Provide the (x, y) coordinate of the cell's center where the given text is located.  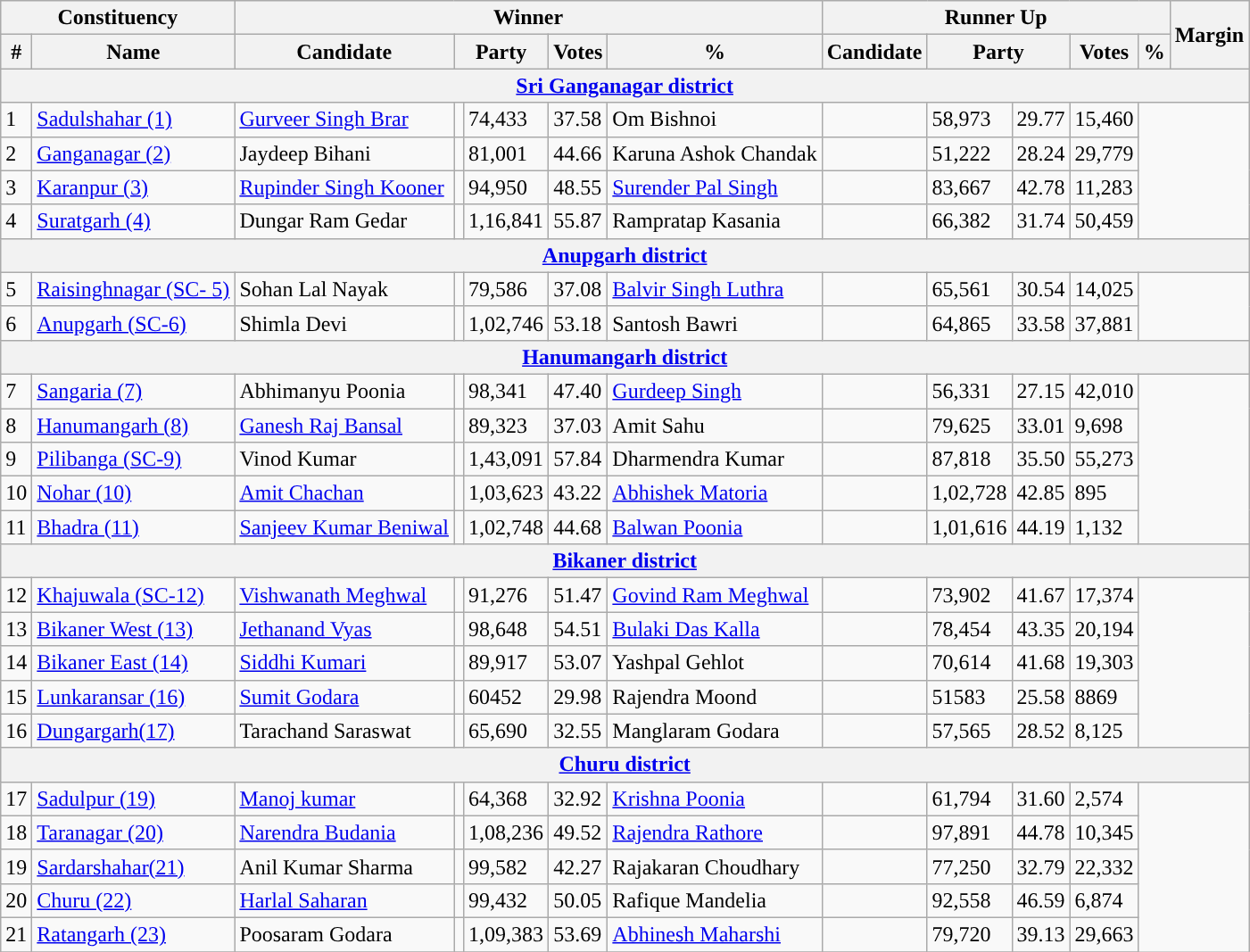
6 (16, 323)
Rajakaran Choudhary (715, 866)
Churu district (625, 765)
Runner Up (996, 18)
Vinod Kumar (344, 459)
8,125 (1105, 731)
16 (16, 731)
12 (16, 595)
43.22 (578, 493)
Poosaram Godara (344, 934)
Ganesh Raj Bansal (344, 426)
Khajuwala (SC-12) (134, 595)
10 (16, 493)
51,222 (969, 153)
79,720 (969, 934)
Vishwanath Meghwal (344, 595)
99,582 (507, 866)
29.77 (1040, 120)
73,902 (969, 595)
Sadulshahar (1) (134, 120)
64,368 (507, 799)
42,010 (1105, 391)
31.74 (1040, 221)
60452 (507, 697)
Winner (528, 18)
47.40 (578, 391)
1,43,091 (507, 459)
41.68 (1040, 663)
Rupinder Singh Kooner (344, 187)
Taranagar (20) (134, 832)
29.98 (578, 697)
895 (1105, 493)
8869 (1105, 697)
Constituency (118, 18)
55.87 (578, 221)
19,303 (1105, 663)
30.54 (1040, 289)
46.59 (1040, 900)
Bikaner West (13) (134, 629)
Shimla Devi (344, 323)
70,614 (969, 663)
# (16, 52)
42.27 (578, 866)
Anupgarh district (625, 255)
Dungargarh(17) (134, 731)
Karuna Ashok Chandak (715, 153)
14,025 (1105, 289)
1,08,236 (507, 832)
15 (16, 697)
Karanpur (3) (134, 187)
74,433 (507, 120)
Sanjeev Kumar Beniwal (344, 527)
1,02,746 (507, 323)
48.55 (578, 187)
7 (16, 391)
Anil Kumar Sharma (344, 866)
Abhishek Matoria (715, 493)
Pilibanga (SC-9) (134, 459)
9 (16, 459)
Gurdeep Singh (715, 391)
21 (16, 934)
Hanumangarh district (625, 357)
Raisinghnagar (SC- 5) (134, 289)
Jaydeep Bihani (344, 153)
Hanumangarh (8) (134, 426)
92,558 (969, 900)
Churu (22) (134, 900)
15,460 (1105, 120)
Nohar (10) (134, 493)
11 (16, 527)
98,341 (507, 391)
Margin (1209, 35)
2 (16, 153)
91,276 (507, 595)
53.07 (578, 663)
37.08 (578, 289)
53.18 (578, 323)
31.60 (1040, 799)
Narendra Budania (344, 832)
32.79 (1040, 866)
28.52 (1040, 731)
Anupgarh (SC-6) (134, 323)
Surender Pal Singh (715, 187)
Suratgarh (4) (134, 221)
1,02,728 (969, 493)
1,132 (1105, 527)
Sadulpur (19) (134, 799)
4 (16, 221)
Govind Ram Meghwal (715, 595)
Santosh Bawri (715, 323)
Dungar Ram Gedar (344, 221)
13 (16, 629)
94,950 (507, 187)
37.58 (578, 120)
53.69 (578, 934)
Sangaria (7) (134, 391)
39.13 (1040, 934)
2,574 (1105, 799)
32.92 (578, 799)
1,16,841 (507, 221)
10,345 (1105, 832)
Bikaner district (625, 561)
1,03,623 (507, 493)
20,194 (1105, 629)
Om Bishnoi (715, 120)
32.55 (578, 731)
Gurveer Singh Brar (344, 120)
33.01 (1040, 426)
8 (16, 426)
Krishna Poonia (715, 799)
57.84 (578, 459)
42.85 (1040, 493)
Sardarshahar(21) (134, 866)
29,663 (1105, 934)
56,331 (969, 391)
65,690 (507, 731)
79,625 (969, 426)
50,459 (1105, 221)
43.35 (1040, 629)
50.05 (578, 900)
Bikaner East (14) (134, 663)
Abhimanyu Poonia (344, 391)
61,794 (969, 799)
81,001 (507, 153)
27.15 (1040, 391)
51583 (969, 697)
Ratangarh (23) (134, 934)
Lunkaransar (16) (134, 697)
Rafique Mandelia (715, 900)
87,818 (969, 459)
20 (16, 900)
Ganganagar (2) (134, 153)
1,01,616 (969, 527)
57,565 (969, 731)
Bhadra (11) (134, 527)
Yashpal Gehlot (715, 663)
Amit Chachan (344, 493)
37,881 (1105, 323)
Dharmendra Kumar (715, 459)
Abhinesh Maharshi (715, 934)
79,586 (507, 289)
41.67 (1040, 595)
11,283 (1105, 187)
55,273 (1105, 459)
3 (16, 187)
Manglaram Godara (715, 731)
19 (16, 866)
89,917 (507, 663)
22,332 (1105, 866)
97,891 (969, 832)
Harlal Saharan (344, 900)
58,973 (969, 120)
Bulaki Das Kalla (715, 629)
29,779 (1105, 153)
44.78 (1040, 832)
14 (16, 663)
Balvir Singh Luthra (715, 289)
83,667 (969, 187)
44.68 (578, 527)
Amit Sahu (715, 426)
18 (16, 832)
1,02,748 (507, 527)
6,874 (1105, 900)
Siddhi Kumari (344, 663)
44.66 (578, 153)
Sri Ganganagar district (625, 86)
89,323 (507, 426)
Sumit Godara (344, 697)
33.58 (1040, 323)
Balwan Poonia (715, 527)
44.19 (1040, 527)
Rajendra Rathore (715, 832)
37.03 (578, 426)
Manoj kumar (344, 799)
5 (16, 289)
9,698 (1105, 426)
17 (16, 799)
51.47 (578, 595)
28.24 (1040, 153)
1 (16, 120)
42.78 (1040, 187)
1,09,383 (507, 934)
25.58 (1040, 697)
78,454 (969, 629)
17,374 (1105, 595)
Rajendra Moond (715, 697)
Name (134, 52)
Rampratap Kasania (715, 221)
Jethanand Vyas (344, 629)
66,382 (969, 221)
54.51 (578, 629)
64,865 (969, 323)
99,432 (507, 900)
98,648 (507, 629)
35.50 (1040, 459)
Sohan Lal Nayak (344, 289)
Tarachand Saraswat (344, 731)
49.52 (578, 832)
77,250 (969, 866)
65,561 (969, 289)
